Determine the [x, y] coordinate at the center of the cell enclosing the given text.  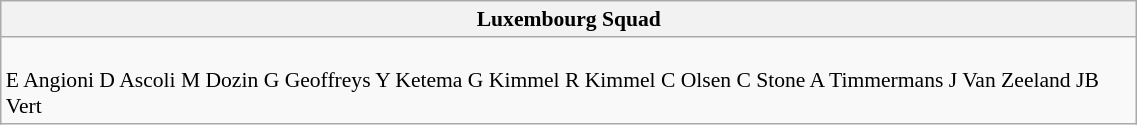
Luxembourg Squad [569, 19]
E Angioni D Ascoli M Dozin G Geoffreys Y Ketema G Kimmel R Kimmel C Olsen C Stone A Timmermans J Van Zeeland JB Vert [569, 80]
